Locate the cell with the specified text and output its (X, Y) center coordinate. 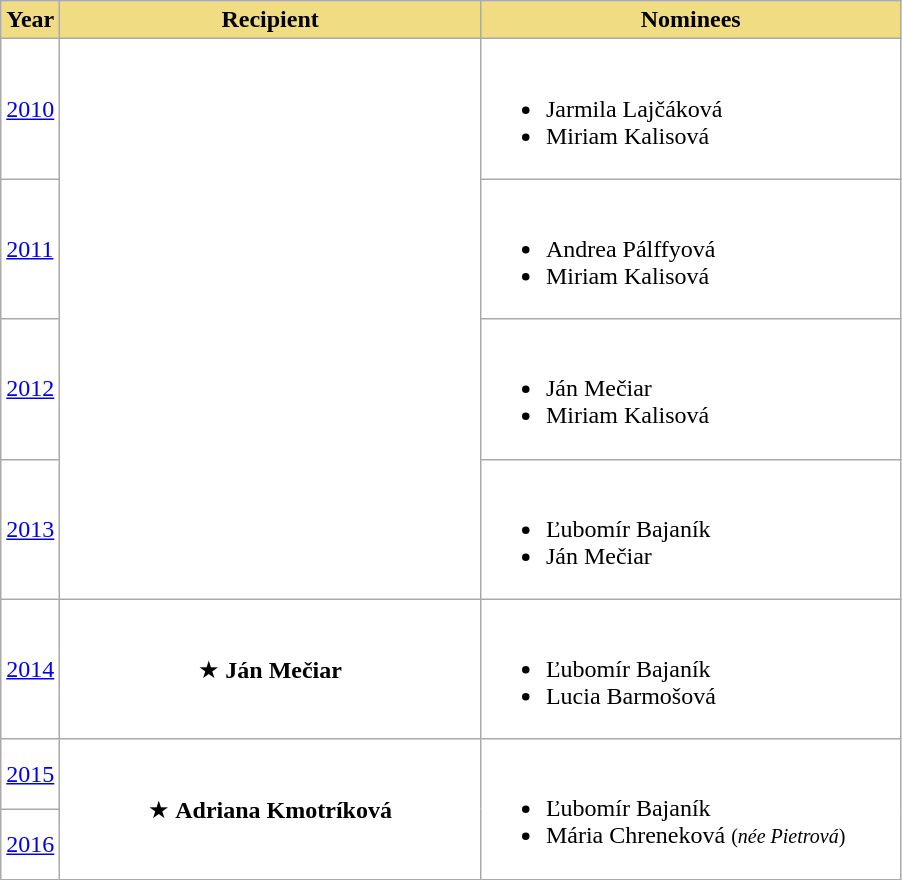
2015 (30, 774)
2013 (30, 529)
2011 (30, 249)
2016 (30, 844)
Ľubomír BajaníkJán Mečiar (690, 529)
Ján MečiarMiriam Kalisová (690, 389)
Recipient (270, 20)
2014 (30, 669)
★ Adriana Kmotríková (270, 809)
Year (30, 20)
Ľubomír BajaníkMária Chreneková (née Pietrová) (690, 809)
Andrea PálffyováMiriam Kalisová (690, 249)
Nominees (690, 20)
★ Ján Mečiar (270, 669)
2012 (30, 389)
Jarmila LajčákováMiriam Kalisová (690, 109)
2010 (30, 109)
Ľubomír BajaníkLucia Barmošová (690, 669)
